Identify which cell holds the provided text, then report its (X, Y) central coordinate. 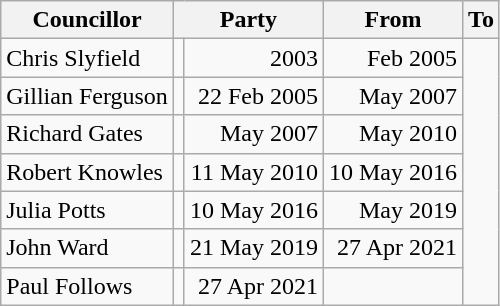
John Ward (88, 248)
Party (248, 20)
From (392, 20)
21 May 2019 (254, 248)
May 2010 (392, 134)
Councillor (88, 20)
Paul Follows (88, 286)
2003 (254, 58)
Julia Potts (88, 210)
Robert Knowles (88, 172)
22 Feb 2005 (254, 96)
May 2019 (392, 210)
11 May 2010 (254, 172)
Feb 2005 (392, 58)
To (482, 20)
Chris Slyfield (88, 58)
Richard Gates (88, 134)
Gillian Ferguson (88, 96)
